Identify which cell holds the provided text, then report its (x, y) central coordinate. 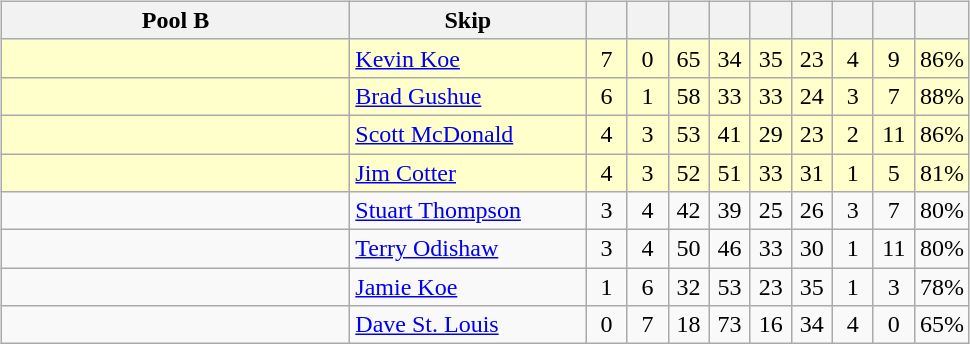
46 (730, 249)
65% (942, 325)
31 (812, 173)
42 (688, 211)
Pool B (176, 20)
78% (942, 287)
51 (730, 173)
88% (942, 96)
Jim Cotter (468, 173)
32 (688, 287)
Jamie Koe (468, 287)
Scott McDonald (468, 134)
16 (770, 325)
41 (730, 134)
50 (688, 249)
65 (688, 58)
30 (812, 249)
Dave St. Louis (468, 325)
24 (812, 96)
52 (688, 173)
58 (688, 96)
81% (942, 173)
29 (770, 134)
Stuart Thompson (468, 211)
25 (770, 211)
73 (730, 325)
Skip (468, 20)
9 (894, 58)
18 (688, 325)
Kevin Koe (468, 58)
Terry Odishaw (468, 249)
39 (730, 211)
5 (894, 173)
Brad Gushue (468, 96)
26 (812, 211)
2 (852, 134)
